Detect which cell encompasses the target text, then output its (x, y) center coordinate. 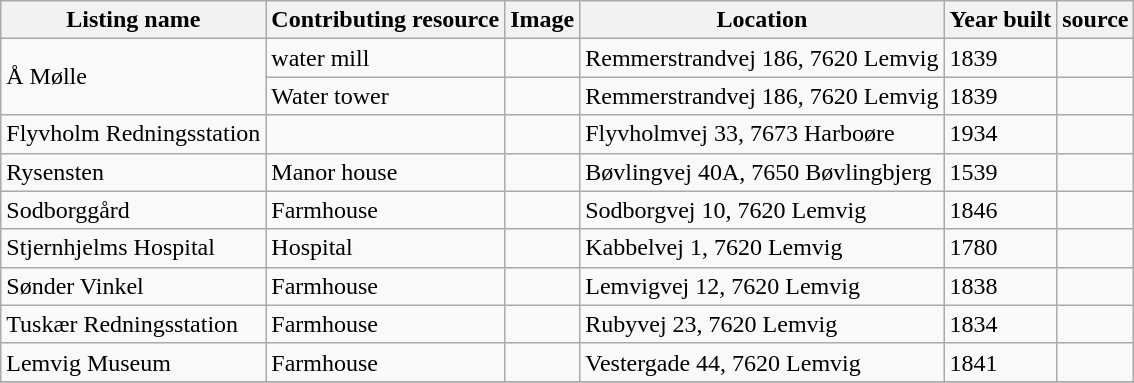
Flyvholmvej 33, 7673 Harboøre (762, 134)
Hospital (386, 248)
1846 (1000, 210)
Rysensten (134, 172)
Kabbelvej 1, 7620 Lemvig (762, 248)
Rubyvej 23, 7620 Lemvig (762, 324)
1539 (1000, 172)
Lemvigvej 12, 7620 Lemvig (762, 286)
Water tower (386, 96)
Stjernhjelms Hospital (134, 248)
1934 (1000, 134)
1841 (1000, 362)
Bøvlingvej 40A, 7650 Bøvlingbjerg (762, 172)
Å Mølle (134, 77)
Vestergade 44, 7620 Lemvig (762, 362)
1834 (1000, 324)
Year built (1000, 20)
Flyvholm Redningsstation (134, 134)
source (1096, 20)
Contributing resource (386, 20)
Sodborggård (134, 210)
Sønder Vinkel (134, 286)
Listing name (134, 20)
Tuskær Redningsstation (134, 324)
Manor house (386, 172)
water mill (386, 58)
1838 (1000, 286)
Image (542, 20)
Sodborgvej 10, 7620 Lemvig (762, 210)
1780 (1000, 248)
Lemvig Museum (134, 362)
Location (762, 20)
